Pinpoint the cell where the given text exists, returning its [X, Y] midpoint coordinate. 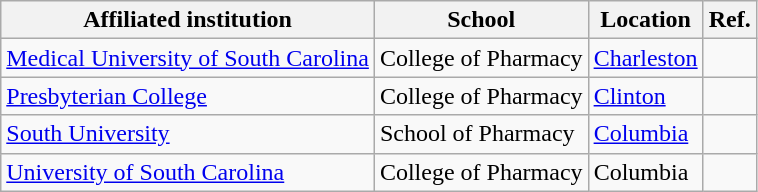
Ref. [730, 20]
School [481, 20]
Clinton [646, 96]
Affiliated institution [188, 20]
University of South Carolina [188, 172]
Location [646, 20]
South University [188, 134]
Presbyterian College [188, 96]
School of Pharmacy [481, 134]
Charleston [646, 58]
Medical University of South Carolina [188, 58]
